Find where the given text appears and provide that cell's center as [X, Y] coordinate. 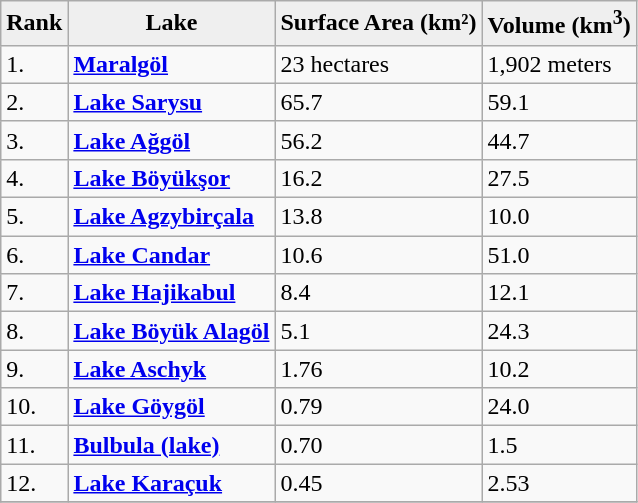
Maralgöl [172, 64]
5.1 [378, 331]
6. [34, 255]
Lake Böyükşor [172, 178]
1.5 [559, 445]
0.79 [378, 407]
Lake Sarysu [172, 102]
Lake Candar [172, 255]
10.6 [378, 255]
2. [34, 102]
9. [34, 369]
11. [34, 445]
13.8 [378, 217]
1. [34, 64]
7. [34, 293]
0.70 [378, 445]
10. [34, 407]
1,902 meters [559, 64]
Volume (km3) [559, 24]
Lake Hajikabul [172, 293]
Bulbula (lake) [172, 445]
56.2 [378, 140]
Surface Area (km²) [378, 24]
Lake Agzybirçala [172, 217]
10.0 [559, 217]
12. [34, 483]
27.5 [559, 178]
12.1 [559, 293]
Lake Böyük Alagöl [172, 331]
59.1 [559, 102]
10.2 [559, 369]
5. [34, 217]
24.0 [559, 407]
4. [34, 178]
Lake Göygöl [172, 407]
8. [34, 331]
2.53 [559, 483]
16.2 [378, 178]
24.3 [559, 331]
51.0 [559, 255]
Lake Ağgöl [172, 140]
Lake Aschyk [172, 369]
23 hectares [378, 64]
1.76 [378, 369]
Rank [34, 24]
Lake [172, 24]
3. [34, 140]
Lake Karaçuk [172, 483]
8.4 [378, 293]
44.7 [559, 140]
65.7 [378, 102]
0.45 [378, 483]
